Extract the [X, Y] coordinate from the center of the cell holding the provided text.  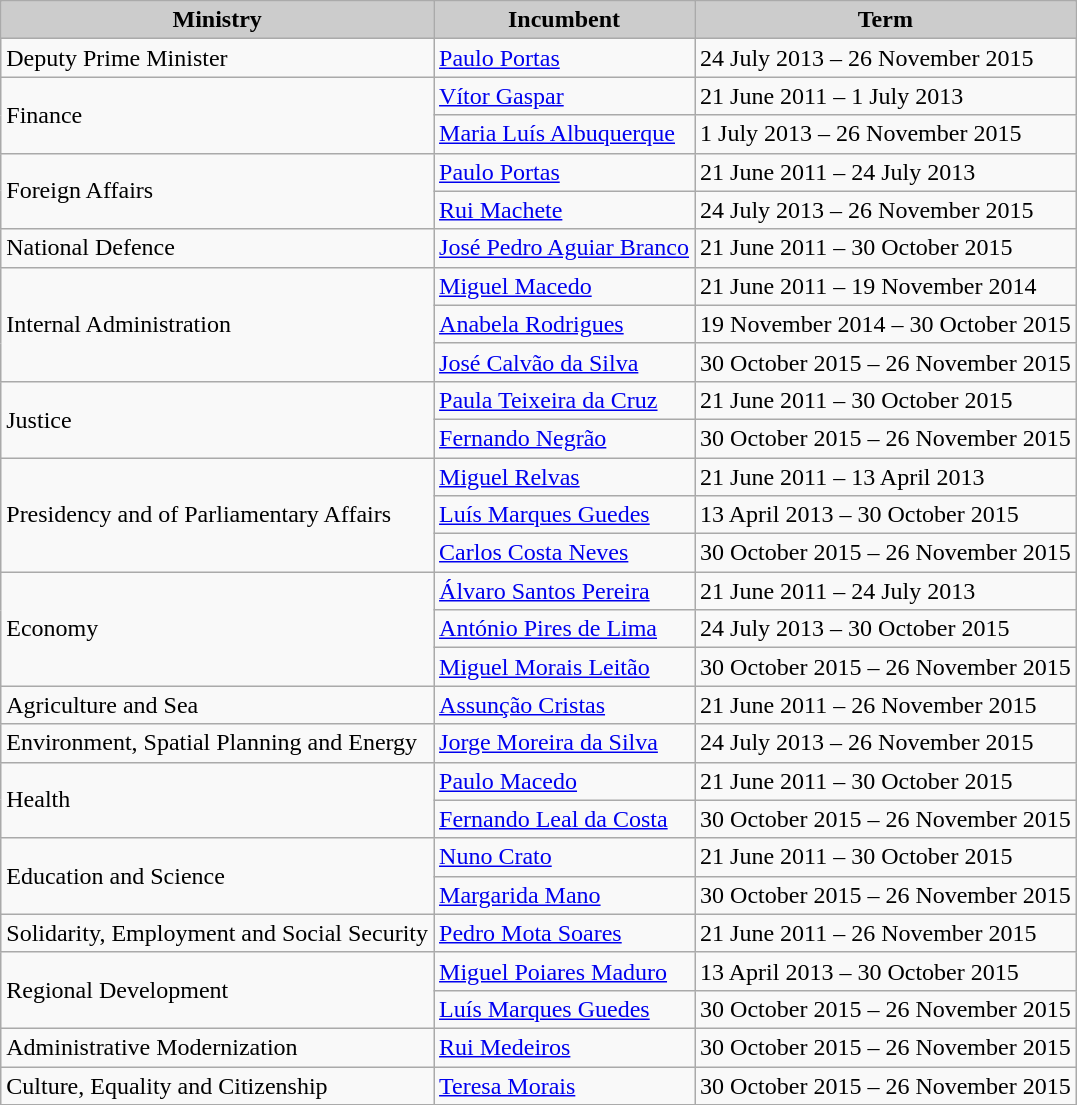
Miguel Poiares Maduro [564, 971]
1 July 2013 – 26 November 2015 [886, 134]
21 June 2011 – 19 November 2014 [886, 286]
19 November 2014 – 30 October 2015 [886, 324]
José Pedro Aguiar Branco [564, 248]
Foreign Affairs [218, 191]
Education and Science [218, 876]
Environment, Spatial Planning and Energy [218, 743]
National Defence [218, 248]
21 June 2011 – 1 July 2013 [886, 96]
Álvaro Santos Pereira [564, 591]
Pedro Mota Soares [564, 933]
Maria Luís Albuquerque [564, 134]
Miguel Macedo [564, 286]
Incumbent [564, 20]
Nuno Crato [564, 857]
Rui Medeiros [564, 1047]
Miguel Relvas [564, 477]
Paula Teixeira da Cruz [564, 400]
Jorge Moreira da Silva [564, 743]
Agriculture and Sea [218, 705]
Term [886, 20]
Anabela Rodrigues [564, 324]
Fernando Negrão [564, 438]
Assunção Cristas [564, 705]
Fernando Leal da Costa [564, 819]
Administrative Modernization [218, 1047]
Deputy Prime Minister [218, 58]
António Pires de Lima [564, 629]
Economy [218, 629]
Margarida Mano [564, 895]
Internal Administration [218, 324]
Culture, Equality and Citizenship [218, 1085]
Health [218, 800]
Regional Development [218, 990]
Finance [218, 115]
José Calvão da Silva [564, 362]
24 July 2013 – 30 October 2015 [886, 629]
Rui Machete [564, 210]
Paulo Macedo [564, 781]
Miguel Morais Leitão [564, 667]
Presidency and of Parliamentary Affairs [218, 515]
Carlos Costa Neves [564, 553]
Solidarity, Employment and Social Security [218, 933]
Ministry [218, 20]
Justice [218, 419]
21 June 2011 – 13 April 2013 [886, 477]
Teresa Morais [564, 1085]
Vítor Gaspar [564, 96]
